Find where the given text appears and provide that cell's center as (x, y) coordinate. 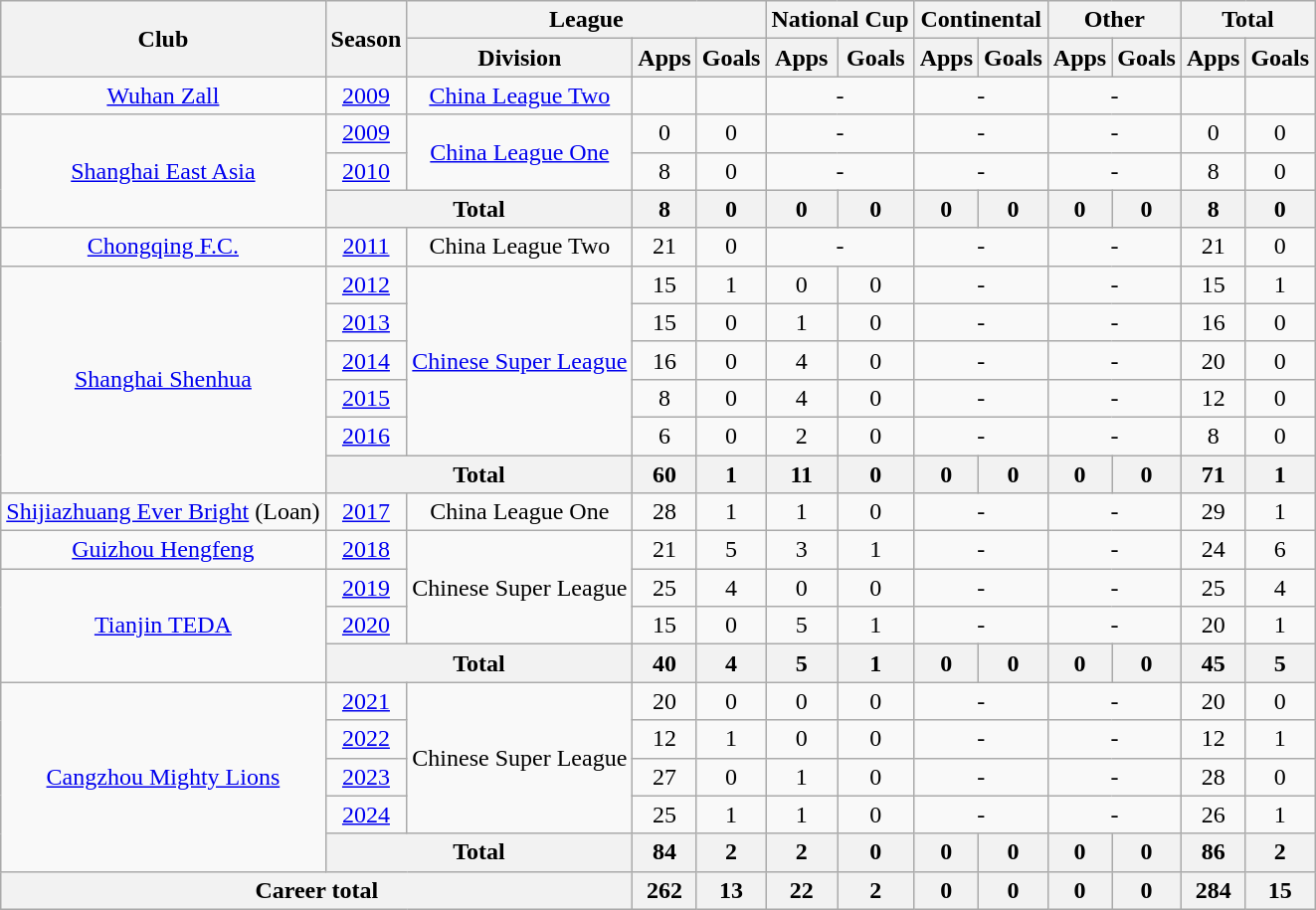
3 (802, 550)
2020 (366, 626)
2011 (366, 247)
Other (1114, 20)
2017 (366, 512)
11 (802, 474)
Guizhou Hengfeng (163, 550)
27 (664, 777)
Club (163, 39)
2019 (366, 588)
Division (519, 58)
45 (1213, 663)
284 (1213, 890)
Chongqing F.C. (163, 247)
Tianjin TEDA (163, 626)
13 (731, 890)
262 (664, 890)
2016 (366, 436)
2022 (366, 739)
Season (366, 39)
2021 (366, 701)
84 (664, 852)
2023 (366, 777)
40 (664, 663)
2010 (366, 171)
Shanghai East Asia (163, 171)
71 (1213, 474)
60 (664, 474)
Shijiazhuang Ever Bright (Loan) (163, 512)
Career total (316, 890)
2012 (366, 284)
2014 (366, 360)
League (587, 20)
Cangzhou Mighty Lions (163, 777)
National Cup (840, 20)
Wuhan Zall (163, 95)
Continental (981, 20)
22 (802, 890)
Shanghai Shenhua (163, 379)
2013 (366, 322)
26 (1213, 815)
29 (1213, 512)
24 (1213, 550)
2018 (366, 550)
2024 (366, 815)
86 (1213, 852)
2015 (366, 398)
